From the cell containing the given text, extract its center point as (X, Y) coordinate. 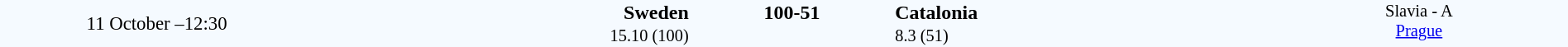
100-51 (791, 12)
11 October –12:30 (157, 23)
8.3 (51) (1082, 36)
15.10 (100) (501, 36)
Sweden (501, 12)
Catalonia (1082, 12)
Slavia - A Prague (1419, 23)
